Detect which cell encompasses the target text, then output its (X, Y) center coordinate. 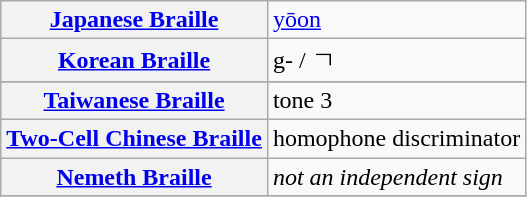
tone 3 (396, 100)
Nemeth Braille (134, 177)
yōon (396, 20)
Japanese Braille (134, 20)
Two-Cell Chinese Braille (134, 138)
not an independent sign (396, 177)
Taiwanese Braille (134, 100)
g- / ㄱ (396, 60)
Korean Braille (134, 60)
homophone discriminator (396, 138)
